Search for the cell housing the specified text and yield its (X, Y) center coordinate. 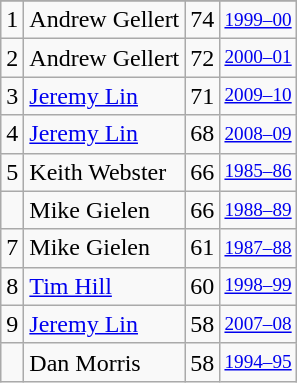
1988–89 (258, 210)
Dan Morris (104, 362)
72 (202, 58)
Tim Hill (104, 286)
3 (12, 96)
5 (12, 172)
74 (202, 20)
8 (12, 286)
68 (202, 134)
61 (202, 248)
1985–86 (258, 172)
1994–95 (258, 362)
2000–01 (258, 58)
2007–08 (258, 324)
71 (202, 96)
9 (12, 324)
1999–00 (258, 20)
60 (202, 286)
1987–88 (258, 248)
2009–10 (258, 96)
Keith Webster (104, 172)
2 (12, 58)
1998–99 (258, 286)
4 (12, 134)
2008–09 (258, 134)
7 (12, 248)
1 (12, 20)
